Return the [x, y] coordinate for the center point of the cell that contains the specified text.  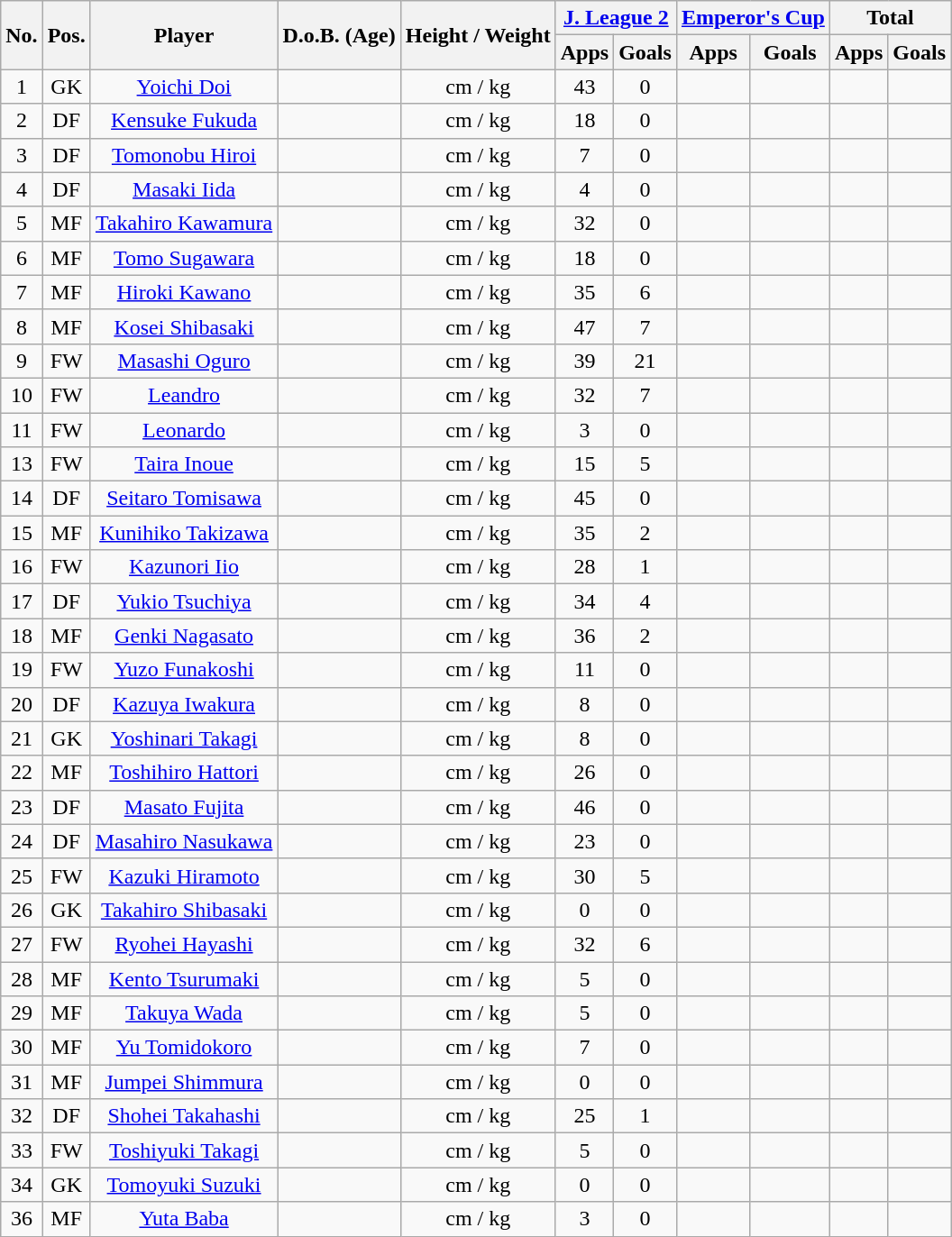
31 [22, 1082]
Takuya Wada [184, 1013]
10 [22, 395]
Kazuya Iwakura [184, 704]
16 [22, 567]
43 [584, 87]
Toshiyuki Takagi [184, 1150]
Leandro [184, 395]
J. League 2 [616, 18]
9 [22, 361]
Yukio Tsuchiya [184, 601]
24 [22, 841]
Genki Nagasato [184, 636]
19 [22, 670]
Yu Tomidokoro [184, 1048]
Tomonobu Hiroi [184, 155]
Yoichi Doi [184, 87]
No. [22, 35]
20 [22, 704]
17 [22, 601]
Kazuki Hiramoto [184, 875]
D.o.B. (Age) [339, 35]
Yoshinari Takagi [184, 738]
13 [22, 464]
Kensuke Fukuda [184, 121]
Height / Weight [478, 35]
Jumpei Shimmura [184, 1082]
33 [22, 1150]
Player [184, 35]
Taira Inoue [184, 464]
47 [584, 326]
Tomo Sugawara [184, 258]
22 [22, 773]
Toshihiro Hattori [184, 773]
Yuta Baba [184, 1219]
Takahiro Shibasaki [184, 910]
Masaki Iida [184, 189]
29 [22, 1013]
Shohei Takahashi [184, 1116]
Yuzo Funakoshi [184, 670]
Pos. [67, 35]
39 [584, 361]
Hiroki Kawano [184, 292]
Kosei Shibasaki [184, 326]
45 [584, 499]
Masato Fujita [184, 807]
Tomoyuki Suzuki [184, 1185]
27 [22, 944]
46 [584, 807]
Kunihiko Takizawa [184, 533]
Masashi Oguro [184, 361]
14 [22, 499]
Kazunori Iio [184, 567]
Ryohei Hayashi [184, 944]
Kento Tsurumaki [184, 978]
Takahiro Kawamura [184, 224]
Emperor's Cup [753, 18]
Seitaro Tomisawa [184, 499]
Leonardo [184, 430]
Masahiro Nasukawa [184, 841]
Total [890, 18]
